Find where the given text appears and provide that cell's center as (X, Y) coordinate. 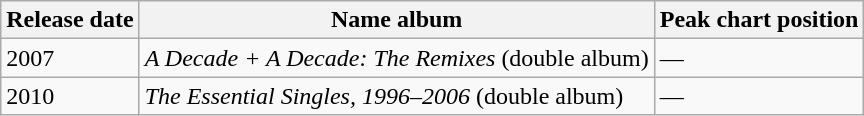
Release date (70, 20)
Name album (396, 20)
Peak chart position (759, 20)
2010 (70, 96)
The Essential Singles, 1996–2006 (double album) (396, 96)
2007 (70, 58)
A Decade + A Decade: The Remixes (double album) (396, 58)
